Provide the (x, y) coordinate of the cell's center where the given text is located.  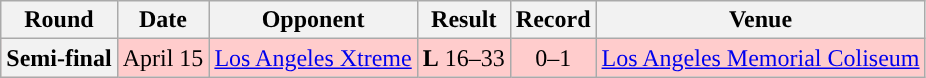
Los Angeles Xtreme (313, 58)
Semi-final (59, 58)
Round (59, 20)
Date (163, 20)
April 15 (163, 58)
Opponent (313, 20)
Result (464, 20)
Record (553, 20)
Los Angeles Memorial Coliseum (760, 58)
Venue (760, 20)
0–1 (553, 58)
L 16–33 (464, 58)
